Locate the cell with the specified text and output its (x, y) center coordinate. 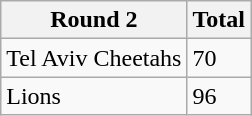
Total (219, 20)
Tel Aviv Cheetahs (94, 58)
Lions (94, 96)
70 (219, 58)
Round 2 (94, 20)
96 (219, 96)
